Search for the cell housing the specified text and yield its [X, Y] center coordinate. 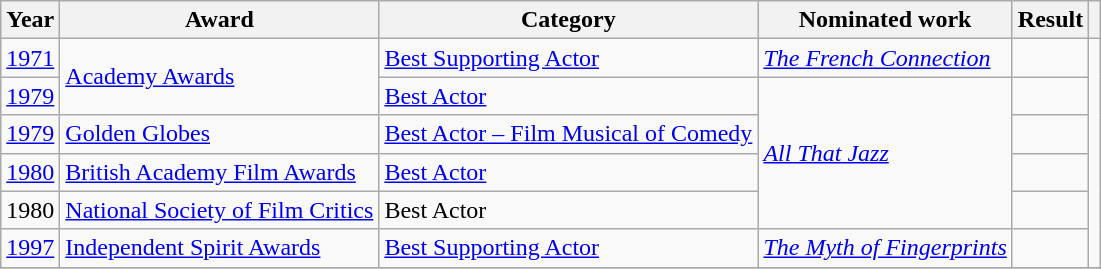
Result [1050, 20]
Golden Globes [220, 134]
The Myth of Fingerprints [885, 248]
Category [568, 20]
Nominated work [885, 20]
1971 [30, 58]
Year [30, 20]
1997 [30, 248]
The French Connection [885, 58]
All That Jazz [885, 153]
Independent Spirit Awards [220, 248]
British Academy Film Awards [220, 172]
Academy Awards [220, 77]
Best Actor – Film Musical of Comedy [568, 134]
Award [220, 20]
National Society of Film Critics [220, 210]
